From the cell containing the given text, extract its center point as [x, y] coordinate. 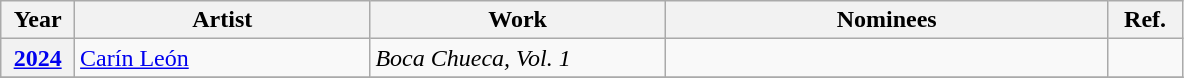
Boca Chueca, Vol. 1 [518, 58]
Work [518, 20]
Nominees [886, 20]
Year [38, 20]
Ref. [1145, 20]
Carín León [222, 58]
Artist [222, 20]
2024 [38, 58]
